For the text-containing cell, return its midpoint in (x, y) coordinate format. 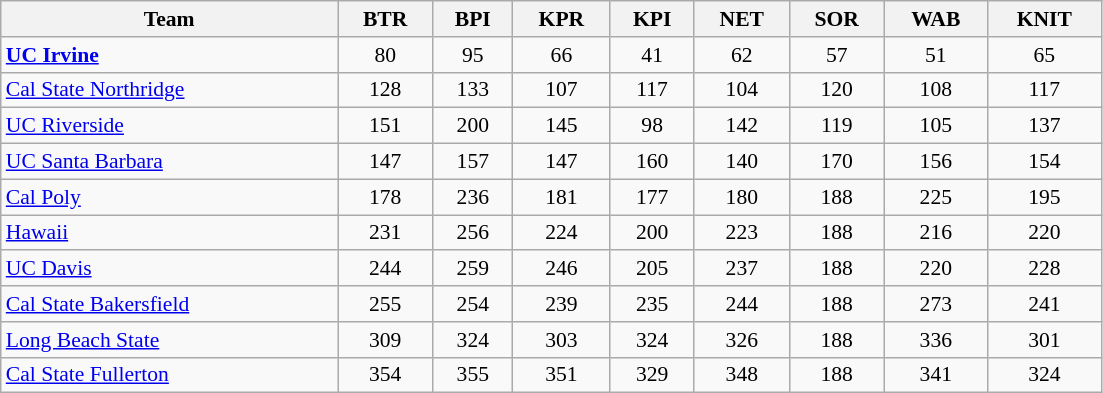
256 (473, 233)
160 (652, 162)
57 (836, 55)
156 (936, 162)
236 (473, 197)
309 (386, 340)
KNIT (1044, 19)
107 (562, 90)
Cal Poly (170, 197)
41 (652, 55)
237 (742, 269)
235 (652, 304)
181 (562, 197)
Long Beach State (170, 340)
UC Riverside (170, 126)
80 (386, 55)
51 (936, 55)
154 (1044, 162)
303 (562, 340)
UC Irvine (170, 55)
95 (473, 55)
108 (936, 90)
128 (386, 90)
223 (742, 233)
UC Davis (170, 269)
Cal State Northridge (170, 90)
BTR (386, 19)
65 (1044, 55)
133 (473, 90)
170 (836, 162)
228 (1044, 269)
Team (170, 19)
354 (386, 375)
224 (562, 233)
Cal State Bakersfield (170, 304)
NET (742, 19)
351 (562, 375)
KPI (652, 19)
104 (742, 90)
336 (936, 340)
355 (473, 375)
157 (473, 162)
151 (386, 126)
98 (652, 126)
180 (742, 197)
239 (562, 304)
Hawaii (170, 233)
246 (562, 269)
105 (936, 126)
140 (742, 162)
UC Santa Barbara (170, 162)
231 (386, 233)
273 (936, 304)
326 (742, 340)
119 (836, 126)
120 (836, 90)
KPR (562, 19)
216 (936, 233)
329 (652, 375)
66 (562, 55)
177 (652, 197)
225 (936, 197)
341 (936, 375)
145 (562, 126)
142 (742, 126)
301 (1044, 340)
348 (742, 375)
178 (386, 197)
137 (1044, 126)
205 (652, 269)
195 (1044, 197)
241 (1044, 304)
BPI (473, 19)
Cal State Fullerton (170, 375)
255 (386, 304)
254 (473, 304)
259 (473, 269)
WAB (936, 19)
SOR (836, 19)
62 (742, 55)
